Determine the [X, Y] coordinate at the center of the cell enclosing the given text.  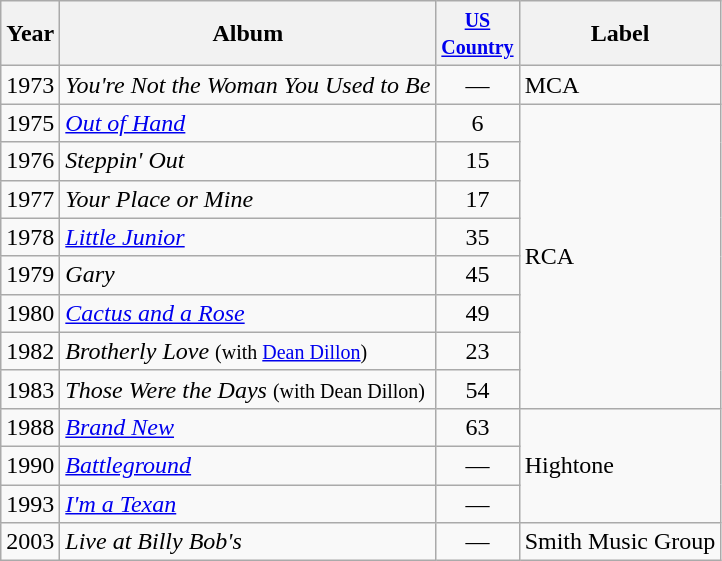
49 [478, 313]
Label [620, 34]
1993 [30, 503]
45 [478, 275]
RCA [620, 256]
Your Place or Mine [248, 199]
15 [478, 161]
Hightone [620, 465]
23 [478, 351]
6 [478, 123]
1975 [30, 123]
MCA [620, 85]
Year [30, 34]
Live at Billy Bob's [248, 542]
Out of Hand [248, 123]
US Country [478, 34]
Brand New [248, 427]
1988 [30, 427]
1976 [30, 161]
Gary [248, 275]
1980 [30, 313]
1973 [30, 85]
Little Junior [248, 237]
Cactus and a Rose [248, 313]
Album [248, 34]
1977 [30, 199]
Smith Music Group [620, 542]
1990 [30, 465]
35 [478, 237]
1982 [30, 351]
Those Were the Days (with Dean Dillon) [248, 389]
63 [478, 427]
Brotherly Love (with Dean Dillon) [248, 351]
1979 [30, 275]
2003 [30, 542]
1978 [30, 237]
You're Not the Woman You Used to Be [248, 85]
Steppin' Out [248, 161]
54 [478, 389]
Battleground [248, 465]
1983 [30, 389]
17 [478, 199]
I'm a Texan [248, 503]
